Extract the [x, y] coordinate from the center of the cell holding the provided text.  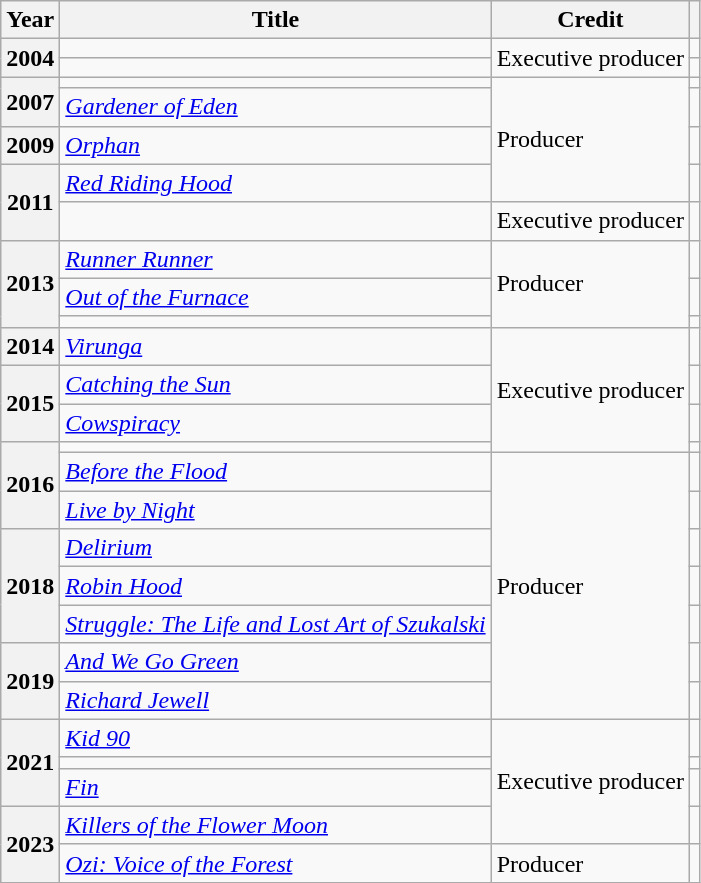
2013 [30, 284]
Cowspiracy [276, 423]
Before the Flood [276, 472]
Credit [590, 20]
Virunga [276, 346]
Orphan [276, 145]
Out of the Furnace [276, 297]
2016 [30, 486]
Struggle: The Life and Lost Art of Szukalski [276, 624]
Fin [276, 787]
Catching the Sun [276, 384]
2011 [30, 202]
2018 [30, 586]
Red Riding Hood [276, 183]
Gardener of Eden [276, 107]
Year [30, 20]
Richard Jewell [276, 700]
2015 [30, 403]
2014 [30, 346]
2007 [30, 102]
Delirium [276, 548]
2021 [30, 762]
2023 [30, 844]
Killers of the Flower Moon [276, 825]
Robin Hood [276, 586]
Kid 90 [276, 738]
2019 [30, 681]
Runner Runner [276, 259]
And We Go Green [276, 662]
Title [276, 20]
2009 [30, 145]
Live by Night [276, 510]
2004 [30, 58]
Ozi: Voice of the Forest [276, 863]
